Capture the cell that displays the provided text and extract its [X, Y] central coordinate. 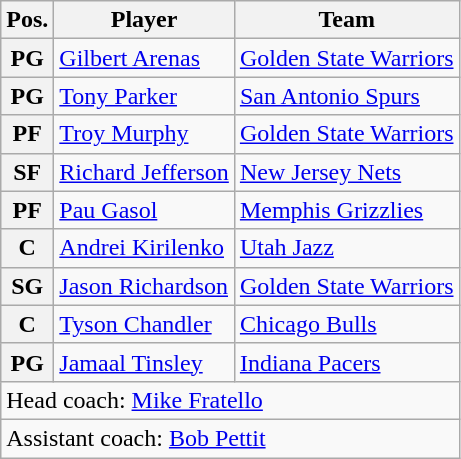
Jamaal Tinsley [144, 362]
Tyson Chandler [144, 324]
Assistant coach: Bob Pettit [230, 438]
Head coach: Mike Fratello [230, 400]
Team [346, 20]
SG [28, 286]
Troy Murphy [144, 134]
Memphis Grizzlies [346, 210]
Andrei Kirilenko [144, 248]
Player [144, 20]
Tony Parker [144, 96]
SF [28, 172]
Richard Jefferson [144, 172]
Indiana Pacers [346, 362]
San Antonio Spurs [346, 96]
Utah Jazz [346, 248]
Pos. [28, 20]
Pau Gasol [144, 210]
Gilbert Arenas [144, 58]
Chicago Bulls [346, 324]
New Jersey Nets [346, 172]
Jason Richardson [144, 286]
